Extract the [X, Y] coordinate from the center of the cell holding the provided text.  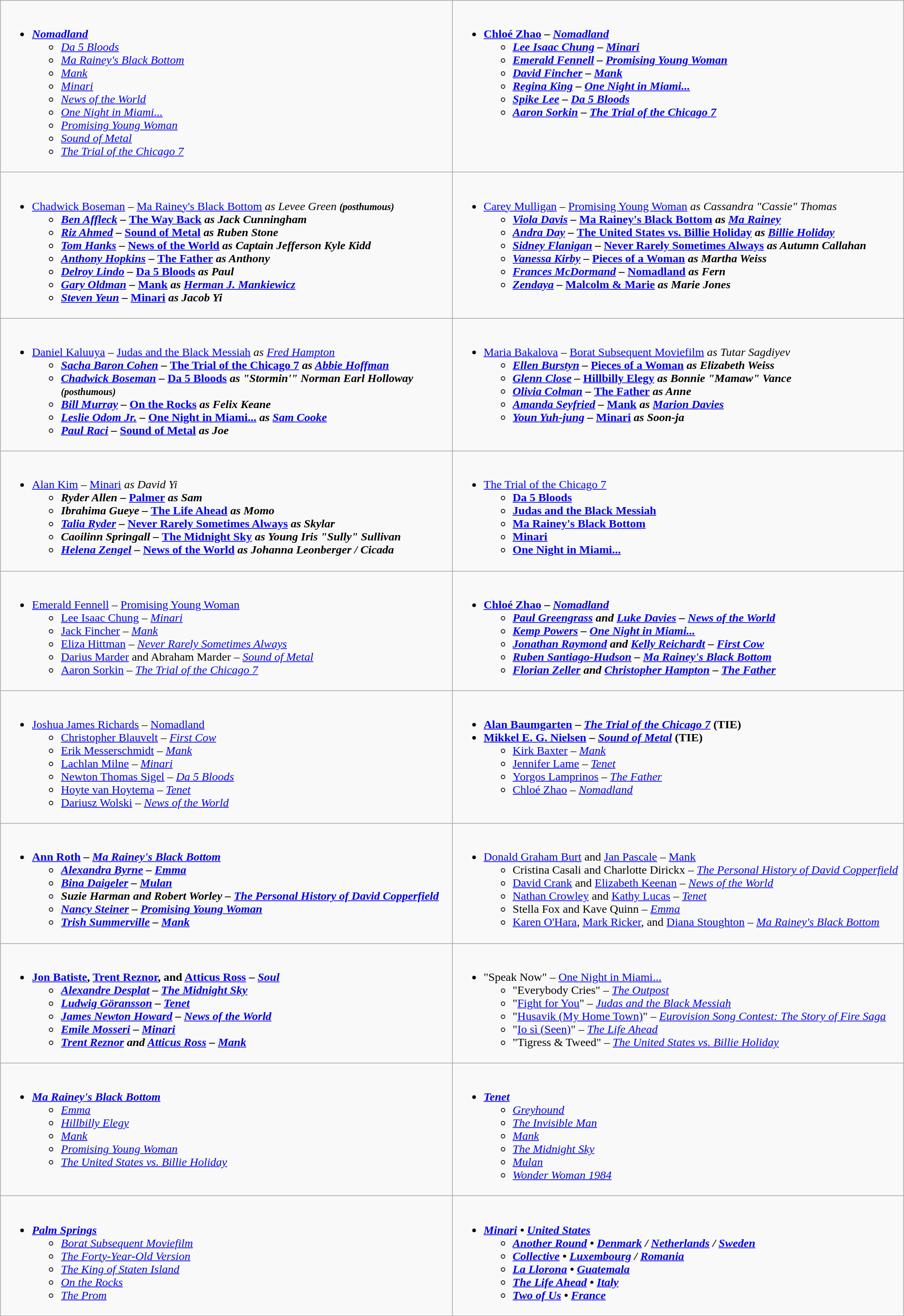
TenetGreyhoundThe Invisible ManMankThe Midnight SkyMulanWonder Woman 1984 [678, 1129]
The Trial of the Chicago 7Da 5 BloodsJudas and the Black MessiahMa Rainey's Black BottomMinariOne Night in Miami... [678, 511]
Ma Rainey's Black BottomEmmaHillbilly ElegyMankPromising Young WomanThe United States vs. Billie Holiday [226, 1129]
Palm SpringsBorat Subsequent MoviefilmThe Forty-Year-Old VersionThe King of Staten IslandOn the RocksThe Prom [226, 1256]
